Find where the given text appears and provide that cell's center as (X, Y) coordinate. 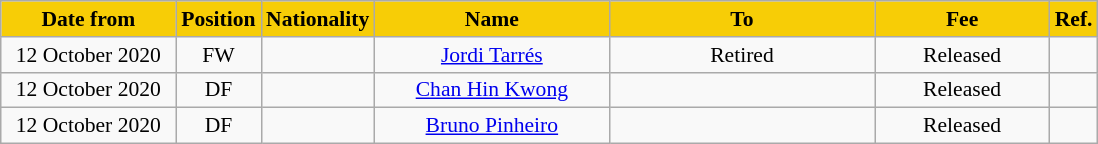
Date from (88, 19)
FW (218, 55)
Bruno Pinheiro (492, 126)
Fee (962, 19)
To (742, 19)
Chan Hin Kwong (492, 90)
Position (218, 19)
Name (492, 19)
Ref. (1074, 19)
Jordi Tarrés (492, 55)
Retired (742, 55)
Nationality (318, 19)
